Return the (X, Y) coordinate for the center point of the cell that contains the specified text.  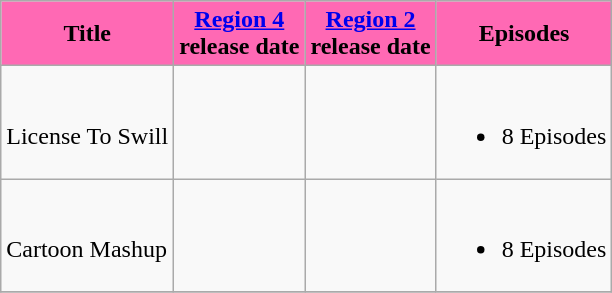
License To Swill (88, 122)
Title (88, 34)
Region 4release date (240, 34)
Region 2release date (370, 34)
Cartoon Mashup (88, 236)
Episodes (524, 34)
